Capture the cell that displays the provided text and extract its [X, Y] central coordinate. 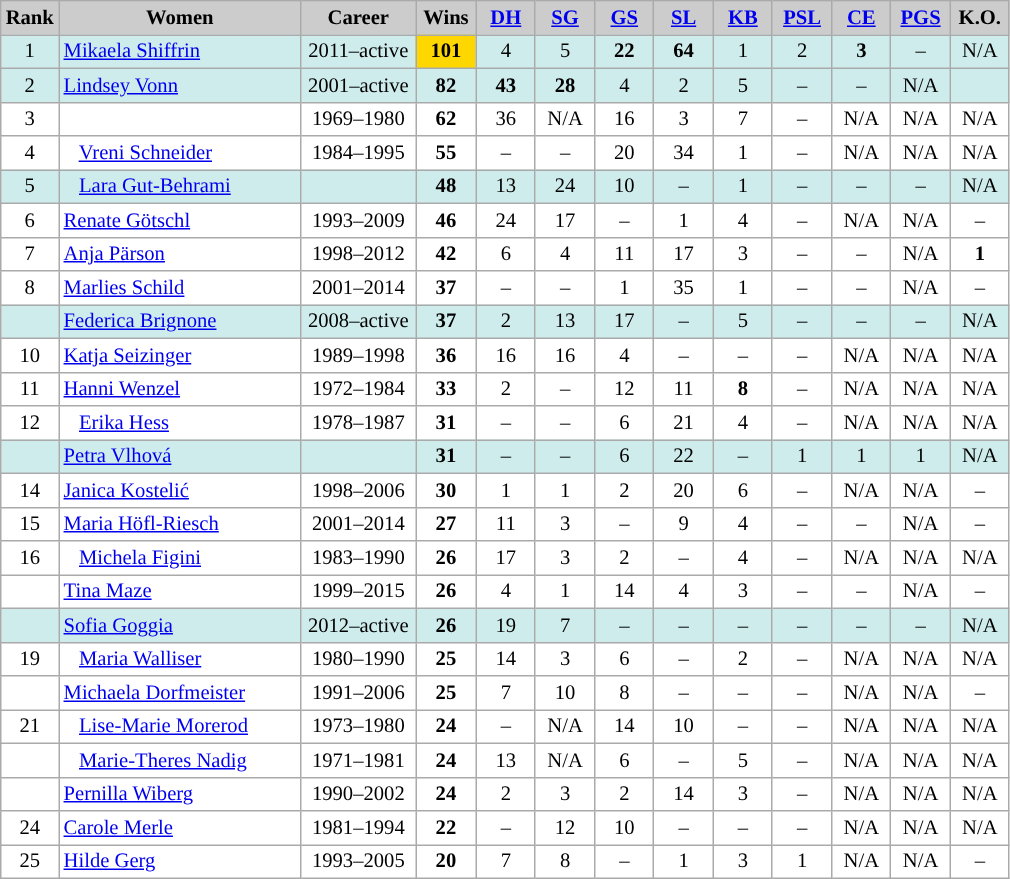
1984–1995 [358, 153]
Petra Vlhová [180, 456]
SL [684, 17]
1983–1990 [358, 557]
1993–2005 [358, 861]
DH [506, 17]
62 [446, 119]
1989–1998 [358, 355]
Renate Götschl [180, 220]
Maria Höfl-Riesch [180, 524]
Lise-Marie Morerod [180, 726]
Hilde Gerg [180, 861]
15 [30, 524]
Katja Seizinger [180, 355]
1972–1984 [358, 389]
1981–1994 [358, 827]
Tina Maze [180, 591]
Rank [30, 17]
30 [446, 490]
KB [742, 17]
Sofia Goggia [180, 625]
Career [358, 17]
Michela Figini [180, 557]
55 [446, 153]
1999–2015 [358, 591]
PSL [802, 17]
1971–1981 [358, 760]
27 [446, 524]
1990–2002 [358, 794]
Janica Kostelić [180, 490]
Lara Gut-Behrami [180, 186]
Erika Hess [180, 423]
48 [446, 186]
46 [446, 220]
64 [684, 51]
1998–2012 [358, 254]
1969–1980 [358, 119]
Women [180, 17]
35 [684, 287]
1973–1980 [358, 726]
1991–2006 [358, 693]
Maria Walliser [180, 659]
Hanni Wenzel [180, 389]
Vreni Schneider [180, 153]
1993–2009 [358, 220]
1978–1987 [358, 423]
CE [862, 17]
Mikaela Shiffrin [180, 51]
Anja Pärson [180, 254]
Federica Brignone [180, 321]
42 [446, 254]
43 [506, 85]
Lindsey Vonn [180, 85]
33 [446, 389]
GS [624, 17]
Marlies Schild [180, 287]
2001–active [358, 85]
34 [684, 153]
2011–active [358, 51]
28 [564, 85]
SG [564, 17]
1998–2006 [358, 490]
2008–active [358, 321]
Carole Merle [180, 827]
Wins [446, 17]
K.O. [980, 17]
1980–1990 [358, 659]
Marie-Theres Nadig [180, 760]
Pernilla Wiberg [180, 794]
PGS [920, 17]
82 [446, 85]
9 [684, 524]
101 [446, 51]
2012–active [358, 625]
Michaela Dorfmeister [180, 693]
